From the cell containing the given text, extract its center point as [x, y] coordinate. 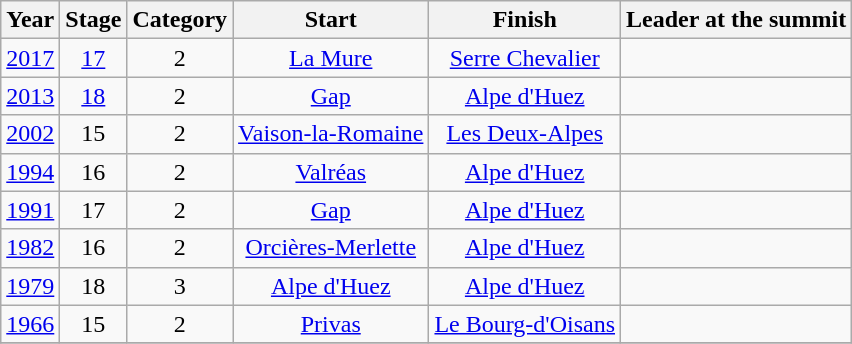
Stage [94, 20]
Year [30, 20]
2002 [30, 134]
Les Deux-Alpes [525, 134]
1979 [30, 286]
1994 [30, 172]
Privas [331, 324]
2013 [30, 96]
Finish [525, 20]
Category [180, 20]
Le Bourg-d'Oisans [525, 324]
1966 [30, 324]
2017 [30, 58]
3 [180, 286]
1982 [30, 248]
Orcières-Merlette [331, 248]
1991 [30, 210]
Vaison-la-Romaine [331, 134]
Leader at the summit [736, 20]
La Mure [331, 58]
Start [331, 20]
Serre Chevalier [525, 58]
Valréas [331, 172]
